For the text-containing cell, return its midpoint in [X, Y] coordinate format. 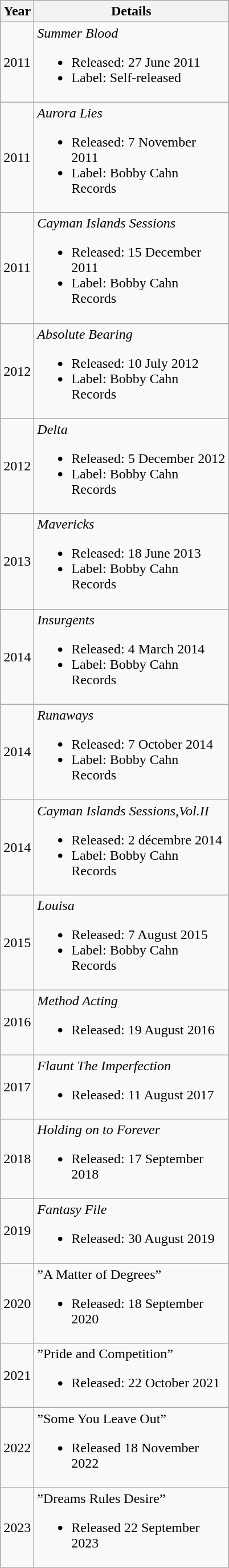
2021 [17, 1375]
Absolute BearingReleased: 10 July 2012Label: Bobby Cahn Records [131, 371]
2022 [17, 1448]
Method ActingReleased: 19 August 2016 [131, 1022]
Summer BloodReleased: 27 June 2011Label: Self-released [131, 62]
Aurora LiesReleased: 7 November 2011Label: Bobby Cahn Records [131, 157]
Details [131, 11]
Cayman Islands Sessions,Vol.IIReleased: 2 décembre 2014Label: Bobby Cahn Records [131, 847]
2023 [17, 1528]
2019 [17, 1232]
2018 [17, 1159]
RunawaysReleased: 7 October 2014Label: Bobby Cahn Records [131, 751]
Cayman Islands SessionsReleased: 15 December 2011Label: Bobby Cahn Records [131, 268]
2020 [17, 1303]
2017 [17, 1087]
2013 [17, 561]
”Some You Leave Out”Released 18 November 2022 [131, 1448]
Year [17, 11]
DeltaReleased: 5 December 2012Label: Bobby Cahn Records [131, 466]
Fantasy FileReleased: 30 August 2019 [131, 1232]
MavericksReleased: 18 June 2013Label: Bobby Cahn Records [131, 561]
Flaunt The ImperfectionReleased: 11 August 2017 [131, 1087]
”Pride and Competition”Released: 22 October 2021 [131, 1375]
”Dreams Rules Desire”Released 22 September 2023 [131, 1528]
Holding on to ForeverReleased: 17 September 2018 [131, 1159]
2016 [17, 1022]
InsurgentsReleased: 4 March 2014Label: Bobby Cahn Records [131, 657]
2015 [17, 942]
LouisaReleased: 7 August 2015Label: Bobby Cahn Records [131, 942]
”A Matter of Degrees”Released: 18 September 2020 [131, 1303]
